Capture the cell that displays the provided text and extract its (x, y) central coordinate. 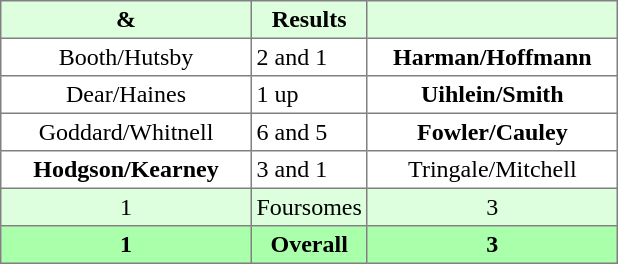
Fowler/Cauley (492, 132)
Uihlein/Smith (492, 95)
& (126, 20)
Harman/Hoffmann (492, 57)
Dear/Haines (126, 95)
Overall (309, 245)
Foursomes (309, 207)
6 and 5 (309, 132)
2 and 1 (309, 57)
Results (309, 20)
Goddard/Whitnell (126, 132)
Tringale/Mitchell (492, 170)
1 up (309, 95)
3 and 1 (309, 170)
Booth/Hutsby (126, 57)
Hodgson/Kearney (126, 170)
